Determine the (X, Y) coordinate at the center of the cell enclosing the given text.  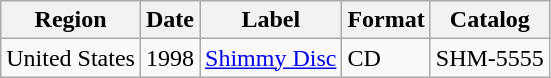
Label (271, 20)
United States (71, 58)
Catalog (490, 20)
Date (170, 20)
Shimmy Disc (271, 58)
Region (71, 20)
CD (386, 58)
Format (386, 20)
1998 (170, 58)
SHM-5555 (490, 58)
